Identify which cell holds the provided text, then report its (x, y) central coordinate. 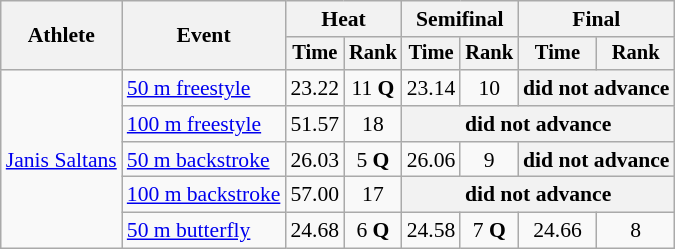
57.00 (314, 195)
50 m butterfly (204, 231)
100 m backstroke (204, 195)
Janis Saltans (62, 159)
10 (489, 88)
51.57 (314, 124)
5 Q (373, 160)
Athlete (62, 36)
24.58 (432, 231)
8 (636, 231)
100 m freestyle (204, 124)
Heat (343, 19)
24.66 (558, 231)
11 Q (373, 88)
50 m backstroke (204, 160)
6 Q (373, 231)
17 (373, 195)
23.22 (314, 88)
24.68 (314, 231)
23.14 (432, 88)
26.06 (432, 160)
Event (204, 36)
7 Q (489, 231)
50 m freestyle (204, 88)
Semifinal (460, 19)
26.03 (314, 160)
Final (596, 19)
18 (373, 124)
9 (489, 160)
